Capture the cell that displays the provided text and extract its (x, y) central coordinate. 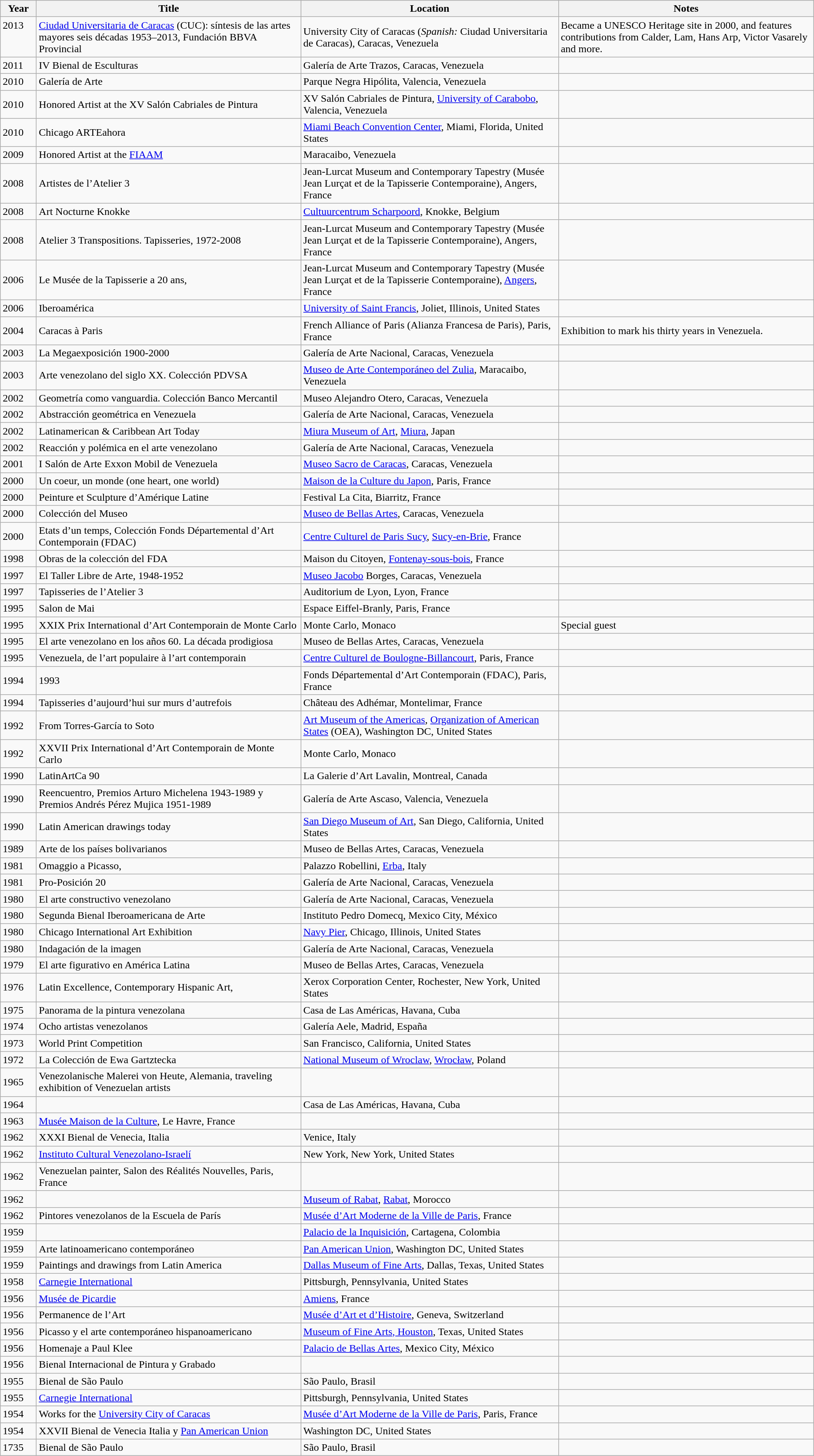
San Francisco, California, United States (430, 1043)
Navy Pier, Chicago, Illinois, United States (430, 932)
From Torres-García to Soto (169, 726)
Permanence de l’Art (169, 1315)
Omaggio a Picasso, (169, 866)
Title (169, 9)
University City of Caracas (Spanish: Ciudad Universitaria de Caracas), Caracas, Venezuela (430, 37)
Tapisseries de l’Atelier 3 (169, 592)
Amiens, France (430, 1299)
1964 (18, 1105)
2009 (18, 155)
Musée d’Art et d’Histoire, Geneva, Switzerland (430, 1315)
Museum of Fine Arts, Houston, Texas, United States (430, 1332)
Ciudad Universitaria de Caracas (CUC): síntesis de las artes mayores seis décadas 1953–2013, Fundación BBVA Provincial (169, 37)
Château des Adhémar, Montelimar, France (430, 703)
Pro-Posición 20 (169, 882)
Picasso y el arte contemporáneo hispanoamericano (169, 1332)
Musée d’Art Moderne de la Ville de Paris, Paris, France (430, 1414)
Abstracción geométrica en Venezuela (169, 415)
Caracas à Paris (169, 331)
Museo Jacobo Borges, Caracas, Venezuela (430, 575)
Notes (686, 9)
IV Bienal de Esculturas (169, 65)
Centre Culturel de Paris Sucy, Sucy-en-Brie, France (430, 536)
Became a UNESCO Heritage site in 2000, and features contributions from Calder, Lam, Hans Arp, Victor Vasarely and more. (686, 37)
Location (430, 9)
XV Salón Cabriales de Pintura, University of Carabobo, Valencia, Venezuela (430, 104)
Salon de Mai (169, 608)
El arte venezolano en los años 60. La década prodigiosa (169, 642)
Maracaibo, Venezuela (430, 155)
1993 (169, 680)
Galería de Arte Trazos, Caracas, Venezuela (430, 65)
National Museum of Wroclaw, Wrocław, Poland (430, 1060)
XXIX Prix International d’Art Contemporain de Monte Carlo (169, 625)
Galería de Arte (169, 82)
1979 (18, 965)
Maison de la Culture du Japon, Paris, France (430, 481)
Miami Beach Convention Center, Miami, Florida, United States (430, 132)
Special guest (686, 625)
Auditorium de Lyon, Lyon, France (430, 592)
Art Nocturne Knokke (169, 211)
La Megaexposición 1900-2000 (169, 353)
Cultuurcentrum Scharpoord, Knokke, Belgium (430, 211)
Chicago ARTEahora (169, 132)
2013 (18, 37)
Segunda Bienal Iberoamericana de Arte (169, 915)
Musée d’Art Moderne de la Ville de Paris, France (430, 1215)
2001 (18, 464)
Ocho artistas venezolanos (169, 1027)
Paintings and drawings from Latin America (169, 1265)
Washington DC, United States (430, 1431)
Reencuentro, Premios Arturo Michelena 1943-1989 y Premios Andrés Pérez Mujica 1951-1989 (169, 799)
Palacio de Bellas Artes, Mexico City, México (430, 1348)
Venezuelan painter, Salon des Réalités Nouvelles, Paris, France (169, 1176)
Bienal Internacional de Pintura y Grabado (169, 1365)
Maison du Citoyen, Fontenay-sous-bois, France (430, 559)
1975 (18, 1010)
Palazzo Robellini, Erba, Italy (430, 866)
1973 (18, 1043)
Venezolanische Malerei von Heute, Alemania, traveling exhibition of Venezuelan artists (169, 1082)
Reacción y polémica en el arte venezolano (169, 448)
Arte de los países bolivarianos (169, 849)
Pan American Union, Washington DC, United States (430, 1249)
Geometría como vanguardia. Colección Banco Mercantil (169, 398)
Parque Negra Hipólita, Valencia, Venezuela (430, 82)
1998 (18, 559)
Un coeur, un monde (one heart, one world) (169, 481)
Peinture et Sculpture d’Amérique Latine (169, 497)
Pintores venezolanos de la Escuela de París (169, 1215)
XXXI Bienal de Venecia, Italia (169, 1138)
San Diego Museum of Art, San Diego, California, United States (430, 827)
2004 (18, 331)
Atelier 3 Transpositions. Tapisseries, 1972-2008 (169, 240)
1735 (18, 1447)
Musée de Picardie (169, 1299)
XXVII Prix International d’Art Contemporain de Monte Carlo (169, 753)
XXVII Bienal de Venecia Italia y Pan American Union (169, 1431)
Indagación de la imagen (169, 949)
1989 (18, 849)
Homenaje a Paul Klee (169, 1348)
Obras de la colección del FDA (169, 559)
La Colección de Ewa Gartztecka (169, 1060)
Museum of Rabat, Rabat, Morocco (430, 1199)
Artistes de l’Atelier 3 (169, 183)
Galería de Arte Ascaso, Valencia, Venezuela (430, 799)
Latin American drawings today (169, 827)
Xerox Corporation Center, Rochester, New York, United States (430, 987)
French Alliance of Paris (Alianza Francesa de Paris), Paris, France (430, 331)
Honored Artist at the XV Salón Cabriales de Pintura (169, 104)
Venezuela, de l’art populaire à l’art contemporain (169, 658)
1958 (18, 1282)
Arte latinoamericano contemporáneo (169, 1249)
1976 (18, 987)
Latinamerican & Caribbean Art Today (169, 431)
Dallas Museum of Fine Arts, Dallas, Texas, United States (430, 1265)
Latin Excellence, Contemporary Hispanic Art, (169, 987)
Art Museum of the Americas, Organization of American States (OEA), Washington DC, United States (430, 726)
Miura Museum of Art, Miura, Japan (430, 431)
Fonds Départemental d’Art Contemporain (FDAC), Paris, France (430, 680)
I Salón de Arte Exxon Mobil de Venezuela (169, 464)
University of Saint Francis, Joliet, Illinois, United States (430, 308)
World Print Competition (169, 1043)
El Taller Libre de Arte, 1948-1952 (169, 575)
New York, New York, United States (430, 1154)
Iberoamérica (169, 308)
Galería Aele, Madrid, España (430, 1027)
Works for the University City of Caracas (169, 1414)
Etats d’un temps, Colección Fonds Départemental d’Art Contemporain (FDAC) (169, 536)
Tapisseries d’aujourd’hui sur murs d’autrefois (169, 703)
Honored Artist at the FIAAM (169, 155)
Festival La Cita, Biarritz, France (430, 497)
Museo de Arte Contemporáneo del Zulia, Maracaibo, Venezuela (430, 376)
Venice, Italy (430, 1138)
Museo Sacro de Caracas, Caracas, Venezuela (430, 464)
1965 (18, 1082)
El arte figurativo en América Latina (169, 965)
Year (18, 9)
Arte venezolano del siglo XX. Colección PDVSA (169, 376)
El arte constructivo venezolano (169, 899)
Espace Eiffel-Branly, Paris, France (430, 608)
1963 (18, 1121)
Instituto Pedro Domecq, Mexico City, México (430, 915)
Panorama de la pintura venezolana (169, 1010)
Centre Culturel de Boulogne-Billancourt, Paris, France (430, 658)
1972 (18, 1060)
Musée Maison de la Culture, Le Havre, France (169, 1121)
2011 (18, 65)
Le Musée de la Tapisserie a 20 ans, (169, 280)
Museo Alejandro Otero, Caracas, Venezuela (430, 398)
Colección del Museo (169, 514)
La Galerie d’Art Lavalin, Montreal, Canada (430, 776)
Palacio de la Inquisición, Cartagena, Colombia (430, 1232)
Instituto Cultural Venezolano-Israelí (169, 1154)
1974 (18, 1027)
LatinArtCa 90 (169, 776)
Exhibition to mark his thirty years in Venezuela. (686, 331)
Chicago International Art Exhibition (169, 932)
